For the text-containing cell, return its midpoint in (X, Y) coordinate format. 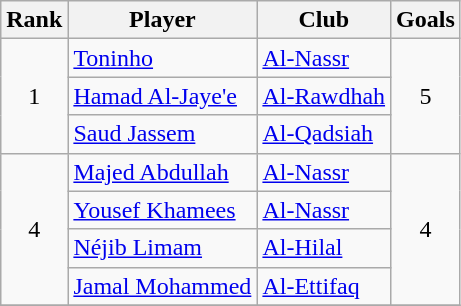
Néjib Limam (162, 248)
Toninho (162, 58)
1 (34, 96)
Al-Qadsiah (324, 134)
Player (162, 20)
Rank (34, 20)
Al-Ettifaq (324, 286)
5 (426, 96)
Majed Abdullah (162, 172)
Jamal Mohammed (162, 286)
Saud Jassem (162, 134)
Goals (426, 20)
Club (324, 20)
Hamad Al-Jaye'e (162, 96)
Yousef Khamees (162, 210)
Al-Rawdhah (324, 96)
Al-Hilal (324, 248)
